Return (X, Y) of the center of cell containing provided text 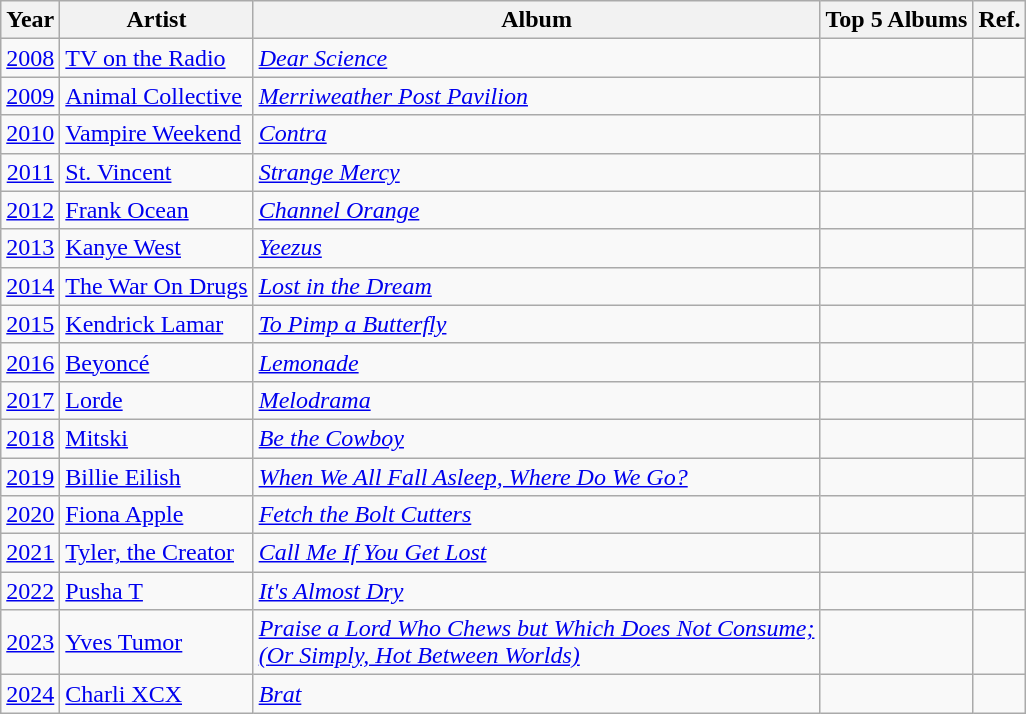
2020 (30, 515)
2016 (30, 362)
Call Me If You Get Lost (536, 553)
Beyoncé (156, 362)
Fiona Apple (156, 515)
2015 (30, 324)
2014 (30, 286)
Praise a Lord Who Chews but Which Does Not Consume;(Or Simply, Hot Between Worlds) (536, 642)
Charli XCX (156, 694)
Ref. (1000, 20)
Dear Science (536, 58)
To Pimp a Butterfly (536, 324)
Lemonade (536, 362)
Mitski (156, 438)
2018 (30, 438)
Top 5 Albums (896, 20)
Tyler, the Creator (156, 553)
Lorde (156, 400)
Kendrick Lamar (156, 324)
Vampire Weekend (156, 134)
Artist (156, 20)
Merriweather Post Pavilion (536, 96)
Billie Eilish (156, 477)
2019 (30, 477)
When We All Fall Asleep, Where Do We Go? (536, 477)
TV on the Radio (156, 58)
Year (30, 20)
It's Almost Dry (536, 591)
Channel Orange (536, 210)
Pusha T (156, 591)
Brat (536, 694)
Lost in the Dream (536, 286)
Yves Tumor (156, 642)
2010 (30, 134)
St. Vincent (156, 172)
Frank Ocean (156, 210)
2022 (30, 591)
Animal Collective (156, 96)
2024 (30, 694)
Album (536, 20)
Melodrama (536, 400)
2011 (30, 172)
2017 (30, 400)
Strange Mercy (536, 172)
2009 (30, 96)
The War On Drugs (156, 286)
Kanye West (156, 248)
Yeezus (536, 248)
2023 (30, 642)
2013 (30, 248)
2012 (30, 210)
2021 (30, 553)
Be the Cowboy (536, 438)
2008 (30, 58)
Fetch the Bolt Cutters (536, 515)
Contra (536, 134)
